Provide the (X, Y) coordinate of the cell's center where the given text is located.  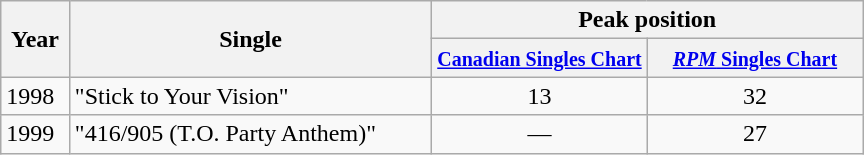
"Stick to Your Vision" (250, 96)
Year (36, 39)
— (540, 134)
27 (754, 134)
1999 (36, 134)
Single (250, 39)
Canadian Singles Chart (540, 58)
1998 (36, 96)
RPM Singles Chart (754, 58)
32 (754, 96)
Peak position (648, 20)
"416/905 (T.O. Party Anthem)" (250, 134)
13 (540, 96)
